Find where the given text appears and provide that cell's center as [X, Y] coordinate. 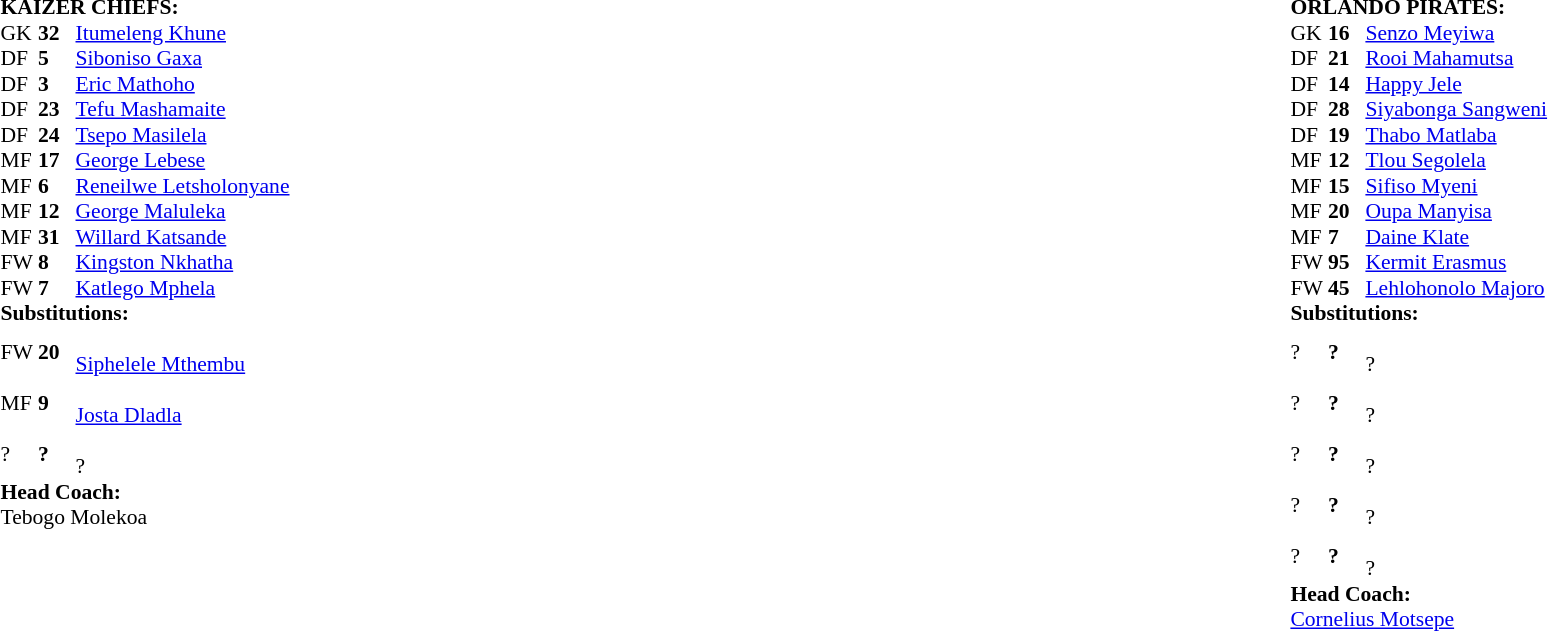
Happy Jele [1456, 84]
28 [1347, 109]
3 [57, 84]
16 [1347, 33]
Itumeleng Khune [183, 33]
95 [1347, 263]
George Maluleka [183, 211]
6 [57, 186]
14 [1347, 84]
17 [57, 161]
24 [57, 135]
Tefu Mashamaite [183, 109]
31 [57, 237]
23 [57, 109]
Siphelele Mthembu [183, 352]
32 [57, 33]
19 [1347, 135]
Katlego Mphela [183, 288]
Thabo Matlaba [1456, 135]
Josta Dladla [183, 402]
Kingston Nkhatha [183, 263]
Lehlohonolo Majoro [1456, 288]
Sifiso Myeni [1456, 186]
Tlou Segolela [1456, 161]
Eric Mathoho [183, 84]
5 [57, 59]
Daine Klate [1456, 237]
Siboniso Gaxa [183, 59]
George Lebese [183, 161]
Willard Katsande [183, 237]
Senzo Meyiwa [1456, 33]
15 [1347, 186]
21 [1347, 59]
9 [57, 402]
8 [57, 263]
Rooi Mahamutsa [1456, 59]
Siyabonga Sangweni [1456, 109]
Kermit Erasmus [1456, 263]
45 [1347, 288]
Tebogo Molekoa [144, 517]
Oupa Manyisa [1456, 211]
Reneilwe Letsholonyane [183, 186]
Tsepo Masilela [183, 135]
